Return the [X, Y] coordinate for the center point of the cell that contains the specified text.  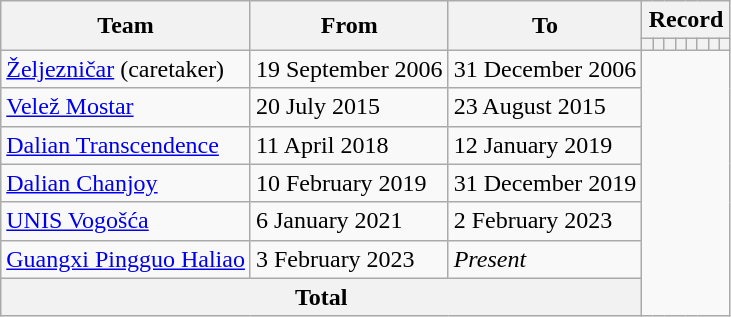
Velež Mostar [126, 107]
20 July 2015 [349, 107]
2 February 2023 [545, 221]
UNIS Vogošća [126, 221]
Željezničar (caretaker) [126, 69]
To [545, 26]
6 January 2021 [349, 221]
Dalian Chanjoy [126, 183]
31 December 2019 [545, 183]
10 February 2019 [349, 183]
From [349, 26]
Present [545, 259]
23 August 2015 [545, 107]
11 April 2018 [349, 145]
Record [686, 20]
Guangxi Pingguo Haliao [126, 259]
3 February 2023 [349, 259]
19 September 2006 [349, 69]
Total [322, 297]
Team [126, 26]
31 December 2006 [545, 69]
Dalian Transcendence [126, 145]
12 January 2019 [545, 145]
